Locate the cell with the specified text and output its [X, Y] center coordinate. 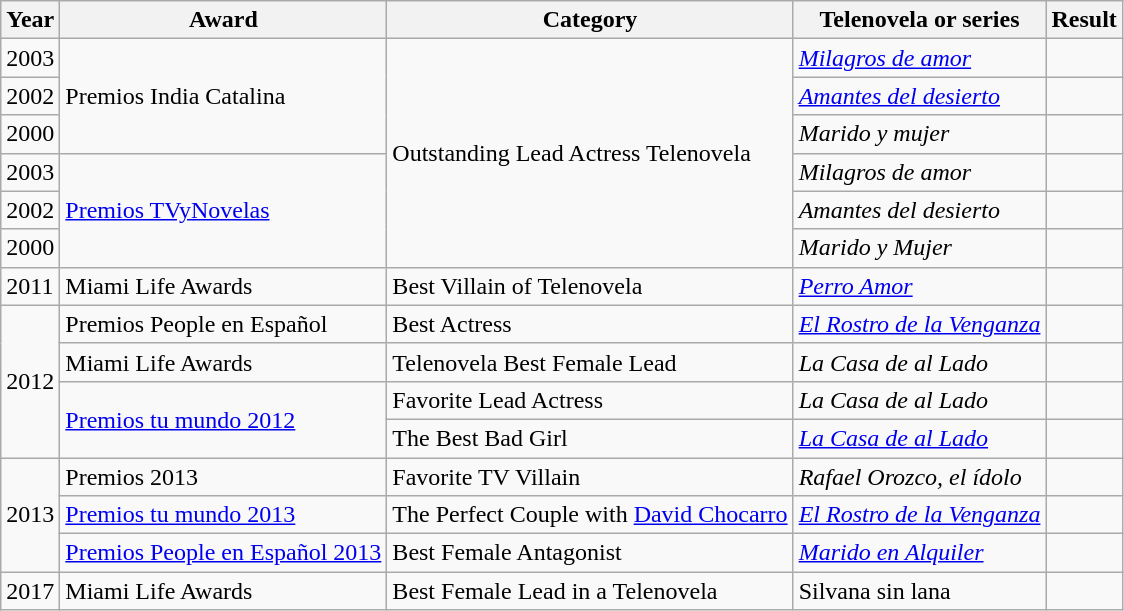
Result [1084, 20]
Best Female Antagonist [590, 553]
Premios 2013 [224, 477]
Best Actress [590, 324]
Premios People en Español [224, 324]
Marido en Alquiler [920, 553]
Silvana sin lana [920, 591]
The Perfect Couple with David Chocarro [590, 515]
Premios TVyNovelas [224, 210]
Marido y mujer [920, 134]
Best Villain of Telenovela [590, 286]
Marido y Mujer [920, 248]
Favorite Lead Actress [590, 400]
Perro Amor [920, 286]
Telenovela Best Female Lead [590, 362]
Premios India Catalina [224, 96]
2012 [30, 381]
Best Female Lead in a Telenovela [590, 591]
Premios tu mundo 2013 [224, 515]
Outstanding Lead Actress Telenovela [590, 153]
Rafael Orozco, el ídolo [920, 477]
Favorite TV Villain [590, 477]
2011 [30, 286]
Award [224, 20]
Premios tu mundo 2012 [224, 419]
Category [590, 20]
The Best Bad Girl [590, 438]
2017 [30, 591]
Premios People en Español 2013 [224, 553]
Year [30, 20]
Telenovela or series [920, 20]
2013 [30, 515]
